Locate the cell with the specified text and output its [x, y] center coordinate. 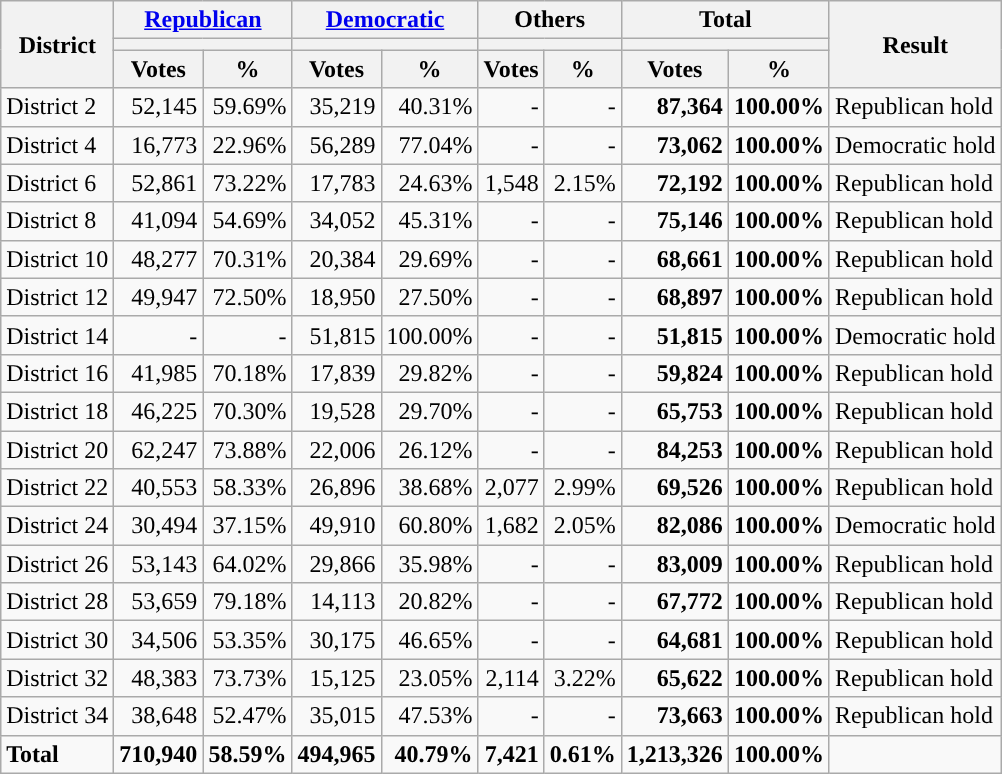
72,192 [674, 183]
65,622 [674, 678]
District [58, 44]
48,277 [158, 259]
64.02% [248, 564]
District 34 [58, 716]
69,526 [674, 488]
59,824 [674, 373]
District 10 [58, 259]
29.82% [430, 373]
58.59% [248, 754]
77.04% [430, 145]
67,772 [674, 602]
41,094 [158, 221]
18,950 [336, 297]
District 2 [58, 107]
73.88% [248, 449]
2,114 [511, 678]
73,062 [674, 145]
29.70% [430, 411]
62,247 [158, 449]
49,947 [158, 297]
53,659 [158, 602]
7,421 [511, 754]
84,253 [674, 449]
1,682 [511, 526]
70.30% [248, 411]
22,006 [336, 449]
79.18% [248, 602]
1,213,326 [674, 754]
26.12% [430, 449]
82,086 [674, 526]
District 14 [58, 335]
29,866 [336, 564]
District 26 [58, 564]
494,965 [336, 754]
23.05% [430, 678]
17,839 [336, 373]
58.33% [248, 488]
59.69% [248, 107]
35.98% [430, 564]
35,219 [336, 107]
District 32 [58, 678]
District 16 [58, 373]
Democratic [385, 20]
73,663 [674, 716]
22.96% [248, 145]
64,681 [674, 640]
73.22% [248, 183]
17,783 [336, 183]
48,383 [158, 678]
70.18% [248, 373]
2.15% [582, 183]
District 20 [58, 449]
87,364 [674, 107]
2.99% [582, 488]
68,661 [674, 259]
40.79% [430, 754]
45.31% [430, 221]
District 12 [58, 297]
3.22% [582, 678]
1,548 [511, 183]
16,773 [158, 145]
District 30 [58, 640]
34,052 [336, 221]
49,910 [336, 526]
72.50% [248, 297]
District 24 [58, 526]
20.82% [430, 602]
83,009 [674, 564]
40.31% [430, 107]
35,015 [336, 716]
27.50% [430, 297]
46.65% [430, 640]
30,494 [158, 526]
68,897 [674, 297]
710,940 [158, 754]
District 4 [58, 145]
56,289 [336, 145]
65,753 [674, 411]
29.69% [430, 259]
34,506 [158, 640]
52.47% [248, 716]
40,553 [158, 488]
District 6 [58, 183]
District 8 [58, 221]
Others [550, 20]
53.35% [248, 640]
60.80% [430, 526]
38,648 [158, 716]
19,528 [336, 411]
2.05% [582, 526]
District 28 [58, 602]
Republican [203, 20]
75,146 [674, 221]
0.61% [582, 754]
38.68% [430, 488]
41,985 [158, 373]
15,125 [336, 678]
70.31% [248, 259]
54.69% [248, 221]
30,175 [336, 640]
53,143 [158, 564]
52,145 [158, 107]
73.73% [248, 678]
2,077 [511, 488]
20,384 [336, 259]
14,113 [336, 602]
24.63% [430, 183]
52,861 [158, 183]
26,896 [336, 488]
47.53% [430, 716]
District 22 [58, 488]
District 18 [58, 411]
37.15% [248, 526]
46,225 [158, 411]
Result [915, 44]
